Scan for the cell matching the given text and deliver its (X, Y) coordinate at center. 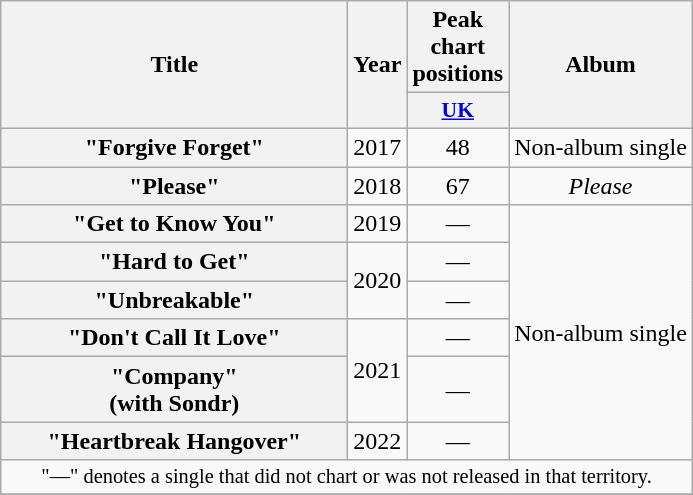
"Please" (174, 185)
"Forgive Forget" (174, 147)
"Company"(with Sondr) (174, 390)
UK (458, 111)
Please (601, 185)
2022 (378, 441)
2018 (378, 185)
Peak chart positions (458, 47)
2019 (378, 224)
"Don't Call It Love" (174, 338)
"—" denotes a single that did not chart or was not released in that territory. (347, 477)
Year (378, 65)
"Hard to Get" (174, 262)
48 (458, 147)
Title (174, 65)
2017 (378, 147)
Album (601, 65)
"Heartbreak Hangover" (174, 441)
2021 (378, 370)
67 (458, 185)
"Get to Know You" (174, 224)
"Unbreakable" (174, 300)
2020 (378, 281)
